From the cell containing the given text, extract its center point as [X, Y] coordinate. 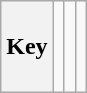
Key [27, 47]
